Return the (x, y) coordinate for the center point of the cell that contains the specified text.  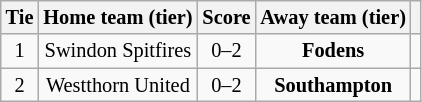
Westthorn United (118, 85)
Swindon Spitfires (118, 51)
Tie (20, 17)
Home team (tier) (118, 17)
2 (20, 85)
1 (20, 51)
Away team (tier) (332, 17)
Score (226, 17)
Southampton (332, 85)
Fodens (332, 51)
